Pinpoint the cell where the given text exists, returning its [X, Y] midpoint coordinate. 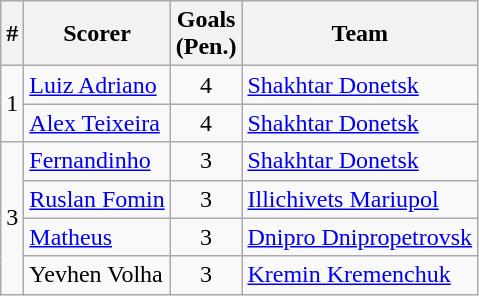
Scorer [97, 34]
Ruslan Fomin [97, 199]
1 [12, 104]
Kremin Kremenchuk [360, 275]
# [12, 34]
Fernandinho [97, 161]
Matheus [97, 237]
Alex Teixeira [97, 123]
Luiz Adriano [97, 85]
Team [360, 34]
Yevhen Volha [97, 275]
Goals(Pen.) [206, 34]
Dnipro Dnipropetrovsk [360, 237]
Illichivets Mariupol [360, 199]
